For the text-containing cell, return its midpoint in (x, y) coordinate format. 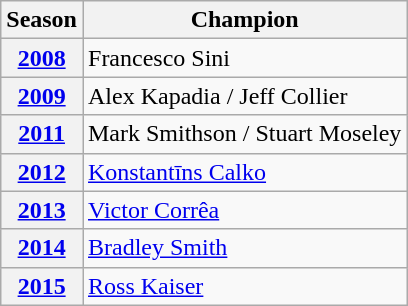
Champion (244, 20)
Francesco Sini (244, 58)
Victor Corrêa (244, 210)
Konstantīns Calko (244, 172)
Mark Smithson / Stuart Moseley (244, 134)
2011 (42, 134)
2013 (42, 210)
Alex Kapadia / Jeff Collier (244, 96)
Season (42, 20)
Bradley Smith (244, 248)
2012 (42, 172)
2009 (42, 96)
Ross Kaiser (244, 286)
2014 (42, 248)
2015 (42, 286)
2008 (42, 58)
